Pinpoint the cell where the given text exists, returning its (x, y) midpoint coordinate. 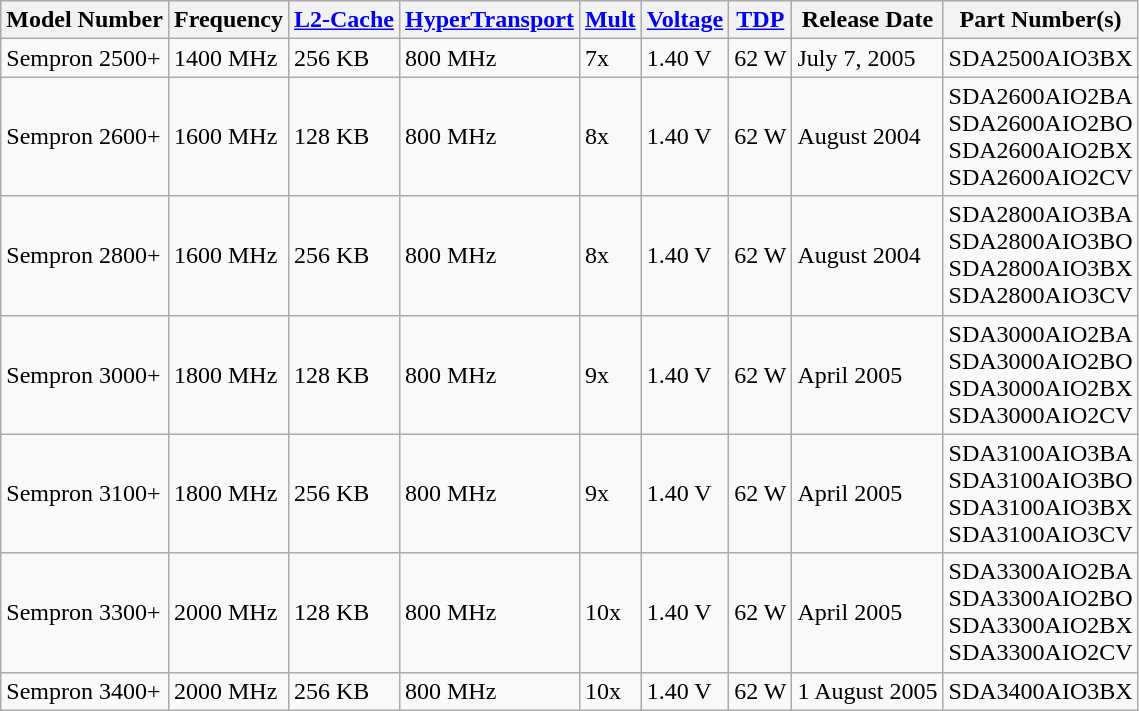
1400 MHz (228, 58)
Sempron 3300+ (85, 612)
Voltage (685, 20)
L2-Cache (344, 20)
TDP (760, 20)
Release Date (868, 20)
SDA2500AIO3BX (1040, 58)
SDA3400AIO3BX (1040, 691)
SDA3100AIO3BASDA3100AIO3BOSDA3100AIO3BXSDA3100AIO3CV (1040, 494)
1 August 2005 (868, 691)
SDA2800AIO3BASDA2800AIO3BOSDA2800AIO3BXSDA2800AIO3CV (1040, 256)
SDA2600AIO2BASDA2600AIO2BOSDA2600AIO2BXSDA2600AIO2CV (1040, 136)
Model Number (85, 20)
Sempron 2500+ (85, 58)
SDA3300AIO2BASDA3300AIO2BOSDA3300AIO2BXSDA3300AIO2CV (1040, 612)
Sempron 3000+ (85, 374)
July 7, 2005 (868, 58)
HyperTransport (489, 20)
7x (610, 58)
Mult (610, 20)
Sempron 2600+ (85, 136)
Sempron 3100+ (85, 494)
Part Number(s) (1040, 20)
SDA3000AIO2BASDA3000AIO2BOSDA3000AIO2BXSDA3000AIO2CV (1040, 374)
Frequency (228, 20)
Sempron 3400+ (85, 691)
Sempron 2800+ (85, 256)
